Identify which cell holds the provided text, then report its (X, Y) central coordinate. 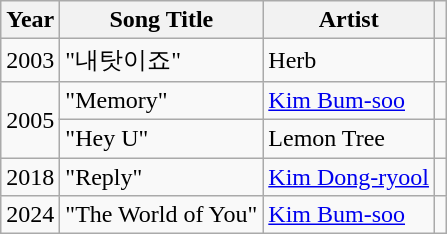
"The World of You" (162, 215)
"Memory" (162, 100)
2005 (30, 119)
Artist (349, 20)
"내탓이죠" (162, 60)
2003 (30, 60)
"Hey U" (162, 138)
Song Title (162, 20)
Kim Dong-ryool (349, 177)
2024 (30, 215)
Herb (349, 60)
Year (30, 20)
"Reply" (162, 177)
Lemon Tree (349, 138)
2018 (30, 177)
